Search for the cell housing the specified text and yield its [X, Y] center coordinate. 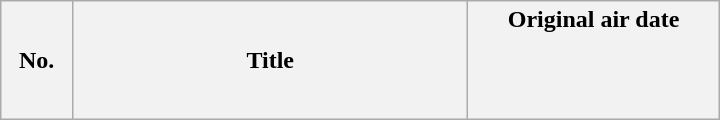
Title [270, 60]
No. [37, 60]
Original air date [594, 60]
